For the text-containing cell, return its midpoint in [X, Y] coordinate format. 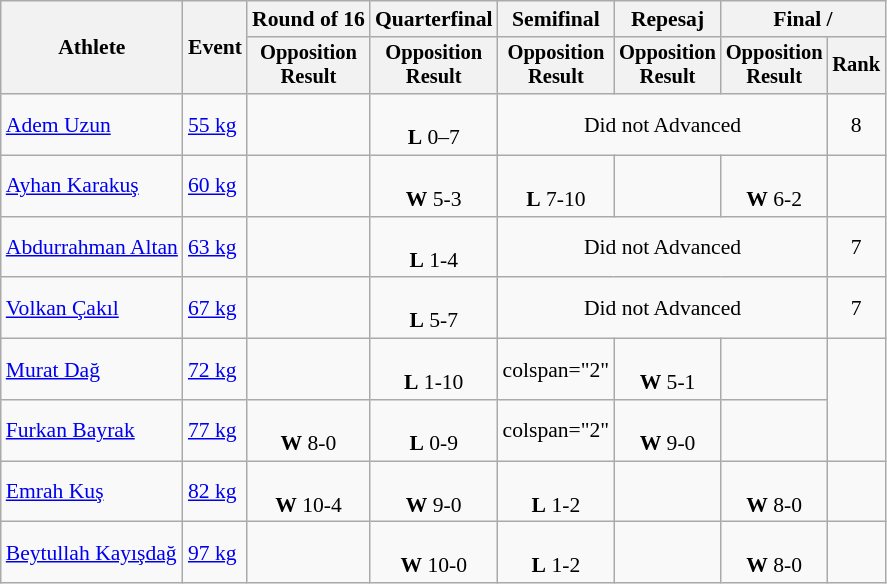
Athlete [92, 48]
Beytullah Kayışdağ [92, 552]
L 1-4 [434, 248]
Final / [803, 19]
W 6-2 [774, 186]
55 kg [215, 124]
Repesaj [668, 19]
L 7-10 [556, 186]
L 0-9 [434, 430]
Furkan Bayrak [92, 430]
Volkan Çakıl [92, 308]
60 kg [215, 186]
Rank [856, 66]
67 kg [215, 308]
Murat Dağ [92, 370]
W 5-1 [668, 370]
Abdurrahman Altan [92, 248]
Round of 16 [308, 19]
Quarterfinal [434, 19]
Emrah Kuş [92, 492]
77 kg [215, 430]
8 [856, 124]
97 kg [215, 552]
Ayhan Karakuş [92, 186]
63 kg [215, 248]
L 0–7 [434, 124]
Adem Uzun [92, 124]
W 10-0 [434, 552]
Event [215, 48]
Semifinal [556, 19]
72 kg [215, 370]
82 kg [215, 492]
L 5-7 [434, 308]
W 5-3 [434, 186]
W 10-4 [308, 492]
L 1-10 [434, 370]
